Pinpoint the cell where the given text exists, returning its (x, y) midpoint coordinate. 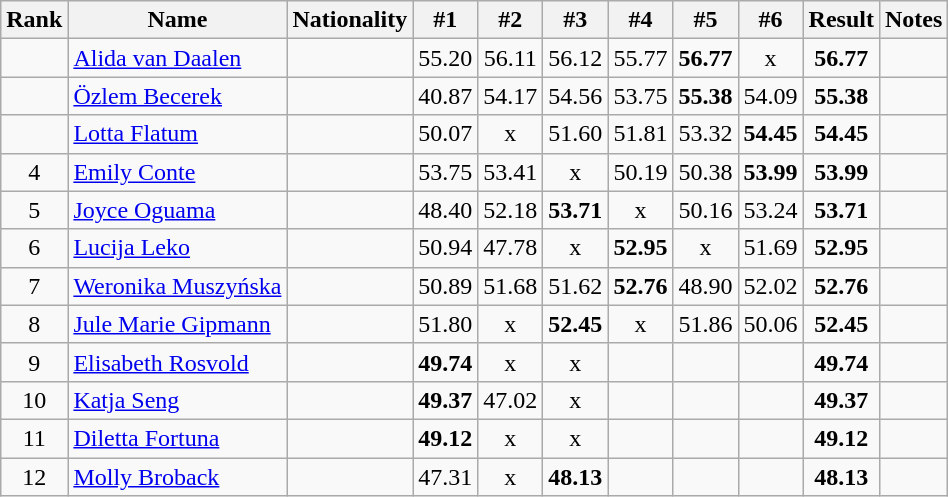
50.89 (446, 286)
9 (34, 362)
#5 (706, 20)
51.81 (640, 134)
51.86 (706, 324)
10 (34, 400)
Name (178, 20)
Emily Conte (178, 172)
52.18 (510, 210)
47.02 (510, 400)
Joyce Oguama (178, 210)
#3 (576, 20)
56.12 (576, 58)
7 (34, 286)
#2 (510, 20)
11 (34, 438)
51.60 (576, 134)
5 (34, 210)
Lotta Flatum (178, 134)
50.16 (706, 210)
50.06 (770, 324)
54.09 (770, 96)
54.56 (576, 96)
50.19 (640, 172)
Katja Seng (178, 400)
47.31 (446, 477)
52.02 (770, 286)
50.07 (446, 134)
Jule Marie Gipmann (178, 324)
Result (841, 20)
Özlem Becerek (178, 96)
55.77 (640, 58)
48.40 (446, 210)
Alida van Daalen (178, 58)
54.17 (510, 96)
#1 (446, 20)
56.11 (510, 58)
Rank (34, 20)
Notes (913, 20)
8 (34, 324)
50.94 (446, 248)
Nationality (350, 20)
50.38 (706, 172)
53.24 (770, 210)
Weronika Muszyńska (178, 286)
51.68 (510, 286)
55.20 (446, 58)
40.87 (446, 96)
Molly Broback (178, 477)
Diletta Fortuna (178, 438)
53.32 (706, 134)
Elisabeth Rosvold (178, 362)
48.90 (706, 286)
#4 (640, 20)
47.78 (510, 248)
51.62 (576, 286)
4 (34, 172)
6 (34, 248)
12 (34, 477)
Lucija Leko (178, 248)
#6 (770, 20)
53.41 (510, 172)
51.80 (446, 324)
51.69 (770, 248)
